Locate the cell with the specified text and output its (x, y) center coordinate. 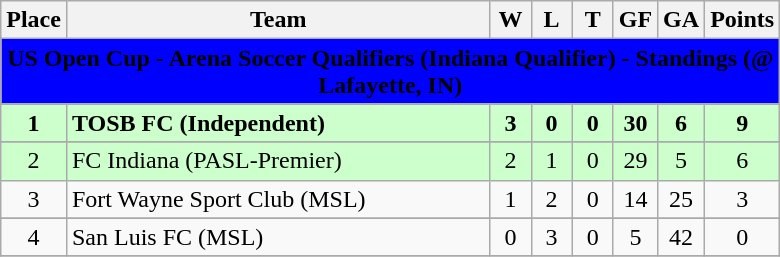
L (552, 20)
14 (635, 199)
4 (34, 237)
Place (34, 20)
9 (742, 123)
FC Indiana (PASL-Premier) (278, 161)
GF (635, 20)
TOSB FC (Independent) (278, 123)
W (510, 20)
Team (278, 20)
25 (682, 199)
GA (682, 20)
San Luis FC (MSL) (278, 237)
Fort Wayne Sport Club (MSL) (278, 199)
30 (635, 123)
42 (682, 237)
T (592, 20)
29 (635, 161)
Points (742, 20)
US Open Cup - Arena Soccer Qualifiers (Indiana Qualifier) - Standings (@ Lafayette, IN) (390, 72)
